Scan for the cell matching the given text and deliver its (x, y) coordinate at center. 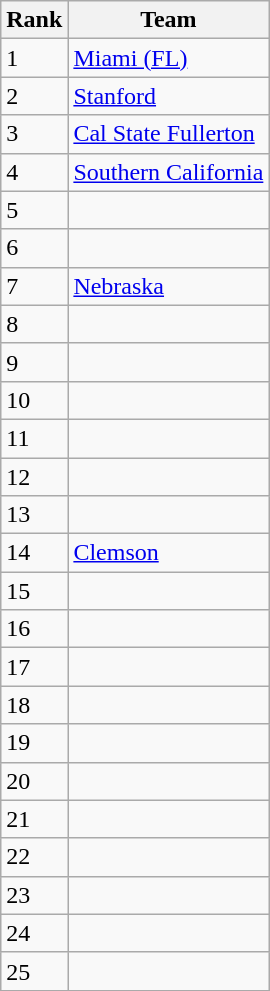
Cal State Fullerton (168, 134)
19 (34, 743)
Clemson (168, 553)
Miami (FL) (168, 58)
6 (34, 248)
15 (34, 591)
24 (34, 933)
21 (34, 819)
18 (34, 705)
4 (34, 172)
5 (34, 210)
14 (34, 553)
23 (34, 895)
9 (34, 362)
16 (34, 629)
Stanford (168, 96)
10 (34, 400)
25 (34, 971)
3 (34, 134)
7 (34, 286)
20 (34, 781)
Rank (34, 20)
17 (34, 667)
Nebraska (168, 286)
22 (34, 857)
1 (34, 58)
Team (168, 20)
2 (34, 96)
13 (34, 515)
11 (34, 438)
8 (34, 324)
12 (34, 477)
Southern California (168, 172)
